Locate the cell with the specified text and output its (x, y) center coordinate. 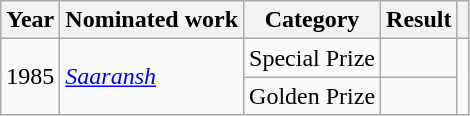
Saaransh (152, 77)
Year (30, 20)
1985 (30, 77)
Result (419, 20)
Category (312, 20)
Golden Prize (312, 96)
Nominated work (152, 20)
Special Prize (312, 58)
